Return [X, Y] of the center of cell containing provided text 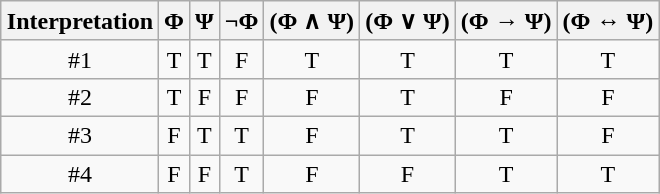
(Φ → Ψ) [506, 21]
(Φ ∨ Ψ) [408, 21]
(Φ ∧ Ψ) [312, 21]
Interpretation [80, 21]
#1 [80, 59]
#2 [80, 97]
Ψ [205, 21]
#3 [80, 135]
¬Φ [242, 21]
#4 [80, 173]
Φ [174, 21]
(Φ ↔ Ψ) [608, 21]
